Extract the [x, y] coordinate from the center of the cell holding the provided text.  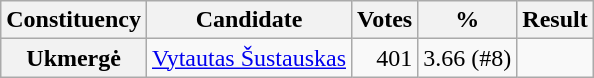
Votes [385, 20]
401 [385, 58]
Ukmergė [74, 58]
3.66 (#8) [468, 58]
Result [555, 20]
Vytautas Šustauskas [248, 58]
Candidate [248, 20]
Constituency [74, 20]
% [468, 20]
